Return the (X, Y) coordinate for the center point of the cell that contains the specified text.  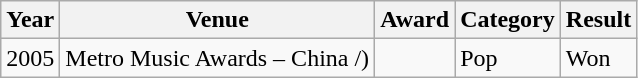
Won (598, 58)
Pop (508, 58)
Venue (218, 20)
Metro Music Awards – China /) (218, 58)
Result (598, 20)
2005 (30, 58)
Category (508, 20)
Year (30, 20)
Award (415, 20)
